Find where the given text appears and provide that cell's center as (x, y) coordinate. 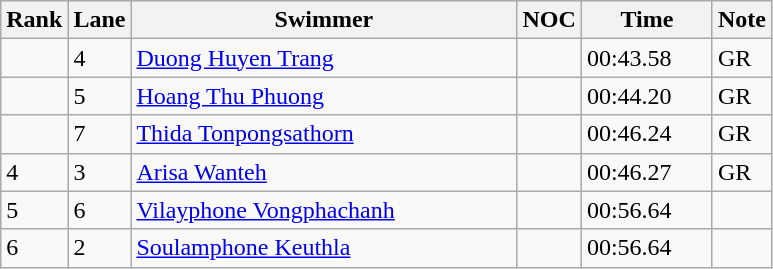
00:46.24 (646, 134)
7 (100, 134)
3 (100, 172)
2 (100, 248)
Hoang Thu Phuong (324, 96)
Lane (100, 20)
Duong Huyen Trang (324, 58)
00:46.27 (646, 172)
Soulamphone Keuthla (324, 248)
NOC (549, 20)
Thida Tonpongsathorn (324, 134)
Rank (34, 20)
Arisa Wanteh (324, 172)
00:44.20 (646, 96)
Vilayphone Vongphachanh (324, 210)
00:43.58 (646, 58)
Note (742, 20)
Time (646, 20)
Swimmer (324, 20)
